From the cell containing the given text, extract its center point as [x, y] coordinate. 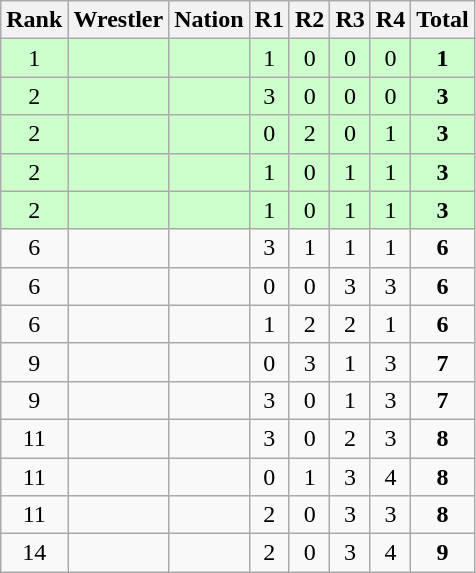
Wrestler [118, 20]
R2 [309, 20]
R1 [269, 20]
R3 [350, 20]
R4 [390, 20]
Nation [209, 20]
14 [34, 553]
Rank [34, 20]
Total [443, 20]
